Find where the given text appears and provide that cell's center as [x, y] coordinate. 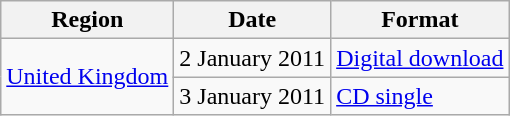
United Kingdom [88, 77]
Date [252, 20]
Region [88, 20]
Format [420, 20]
3 January 2011 [252, 96]
CD single [420, 96]
2 January 2011 [252, 58]
Digital download [420, 58]
